Pinpoint the cell where the given text exists, returning its [X, Y] midpoint coordinate. 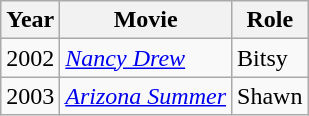
Year [30, 20]
Shawn [270, 96]
Nancy Drew [146, 58]
2003 [30, 96]
Role [270, 20]
2002 [30, 58]
Movie [146, 20]
Arizona Summer [146, 96]
Bitsy [270, 58]
